Provide the [X, Y] coordinate of the cell's center where the given text is located.  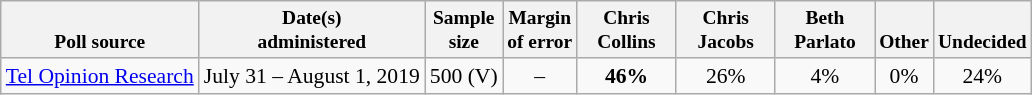
ChrisJacobs [726, 30]
Marginof error [540, 30]
500 (V) [464, 76]
Samplesize [464, 30]
0% [904, 76]
4% [824, 76]
24% [982, 76]
46% [626, 76]
BethParlato [824, 30]
– [540, 76]
July 31 – August 1, 2019 [312, 76]
Date(s)administered [312, 30]
Poll source [100, 30]
26% [726, 76]
Other [904, 30]
Undecided [982, 30]
Tel Opinion Research [100, 76]
ChrisCollins [626, 30]
